Output the [X, Y] coordinate of the center of the cell containing the given text.  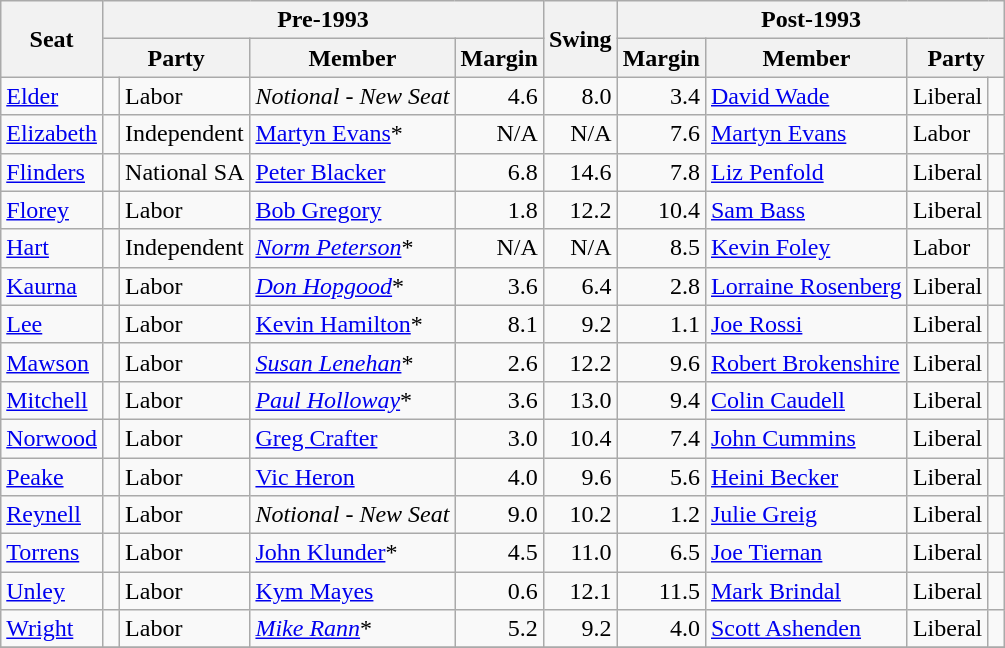
7.4 [661, 438]
8.5 [661, 248]
6.5 [661, 553]
Susan Lenehan* [352, 362]
Robert Brokenshire [806, 362]
Kevin Foley [806, 248]
Florey [52, 210]
Kym Mayes [352, 591]
Greg Crafter [352, 438]
Elizabeth [52, 134]
Martyn Evans [806, 134]
5.2 [499, 629]
Flinders [52, 172]
National SA [185, 172]
Mitchell [52, 400]
Seat [52, 39]
Colin Caudell [806, 400]
7.8 [661, 172]
John Cummins [806, 438]
1.2 [661, 515]
Reynell [52, 515]
Torrens [52, 553]
Don Hopgood* [352, 286]
Norwood [52, 438]
11.0 [580, 553]
Wright [52, 629]
3.4 [661, 96]
8.0 [580, 96]
David Wade [806, 96]
5.6 [661, 477]
0.6 [499, 591]
9.4 [661, 400]
Swing [580, 39]
1.1 [661, 324]
Mike Rann* [352, 629]
2.8 [661, 286]
Joe Rossi [806, 324]
Mark Brindal [806, 591]
Liz Penfold [806, 172]
Joe Tiernan [806, 553]
Elder [52, 96]
Scott Ashenden [806, 629]
Julie Greig [806, 515]
2.6 [499, 362]
14.6 [580, 172]
Vic Heron [352, 477]
6.4 [580, 286]
4.5 [499, 553]
Lee [52, 324]
8.1 [499, 324]
Peake [52, 477]
Unley [52, 591]
Pre-1993 [322, 20]
11.5 [661, 591]
Kevin Hamilton* [352, 324]
6.8 [499, 172]
Heini Becker [806, 477]
3.0 [499, 438]
Sam Bass [806, 210]
Lorraine Rosenberg [806, 286]
Mawson [52, 362]
13.0 [580, 400]
Bob Gregory [352, 210]
12.1 [580, 591]
7.6 [661, 134]
Peter Blacker [352, 172]
Post-1993 [811, 20]
1.8 [499, 210]
John Klunder* [352, 553]
9.0 [499, 515]
Paul Holloway* [352, 400]
Kaurna [52, 286]
Martyn Evans* [352, 134]
Hart [52, 248]
4.6 [499, 96]
Norm Peterson* [352, 248]
10.2 [580, 515]
